Return (X, Y) of the center of cell containing provided text 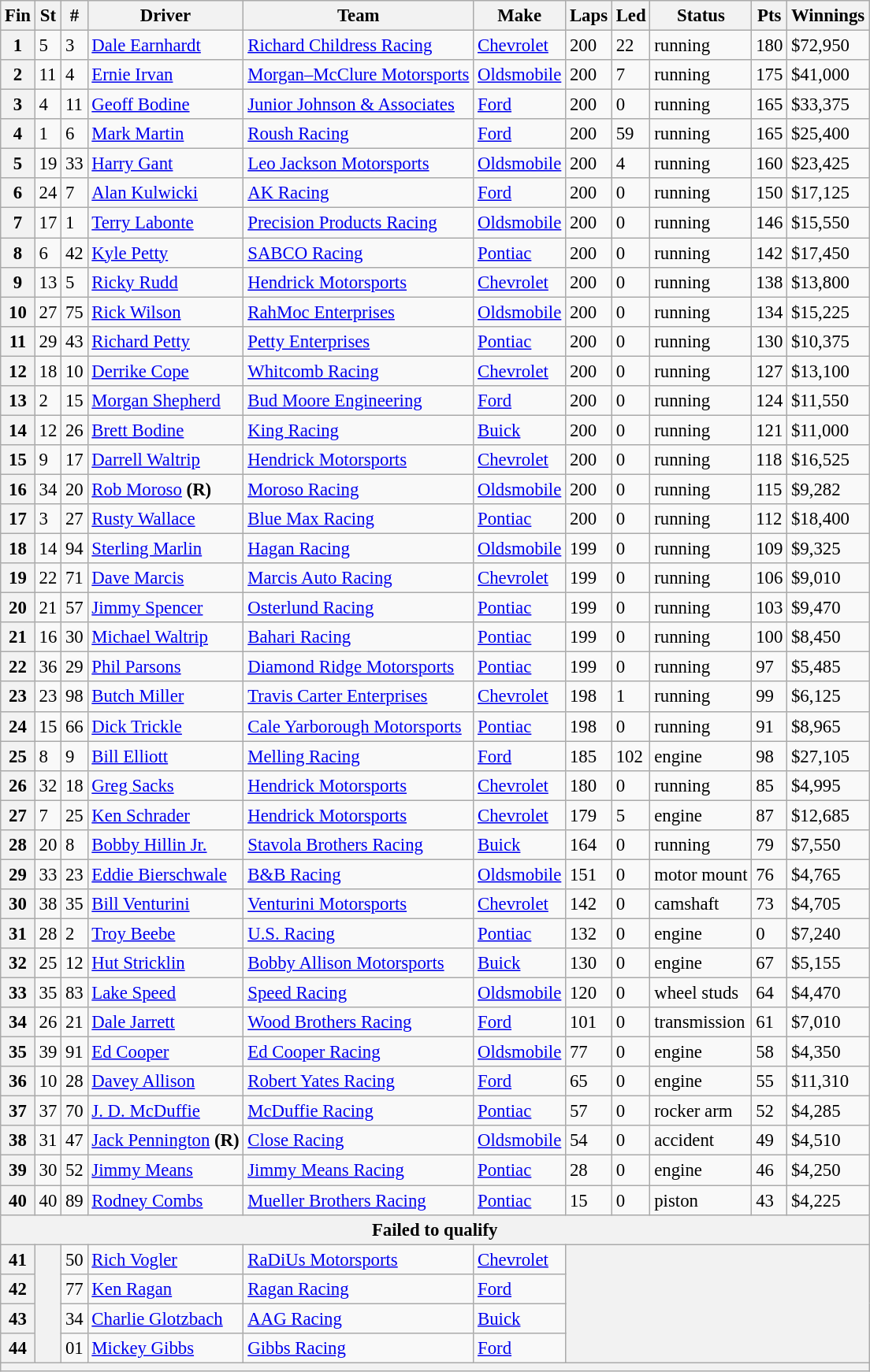
01 (74, 1348)
$41,000 (828, 75)
Venturini Motorsports (359, 904)
71 (74, 578)
$9,010 (828, 578)
150 (769, 193)
Travis Carter Enterprises (359, 697)
$6,125 (828, 697)
Terry Labonte (165, 223)
$5,155 (828, 963)
AAG Racing (359, 1318)
$15,225 (828, 312)
Roush Racing (359, 134)
Rodney Combs (165, 1200)
$23,425 (828, 164)
$4,285 (828, 1111)
$9,282 (828, 489)
160 (769, 164)
$11,550 (828, 401)
44 (18, 1348)
Pts (769, 16)
$4,995 (828, 785)
$4,510 (828, 1141)
Winnings (828, 16)
Dick Trickle (165, 726)
Ken Ragan (165, 1289)
76 (769, 874)
Melling Racing (359, 756)
102 (630, 756)
99 (769, 697)
Kyle Petty (165, 253)
RahMoc Enterprises (359, 312)
$8,450 (828, 637)
piston (701, 1200)
65 (589, 1081)
124 (769, 401)
64 (769, 993)
Make (520, 16)
$17,450 (828, 253)
179 (589, 815)
B&B Racing (359, 874)
Darrell Waltrip (165, 460)
Petty Enterprises (359, 341)
Mickey Gibbs (165, 1348)
Mark Martin (165, 134)
Laps (589, 16)
Cale Yarborough Motorsports (359, 726)
$7,550 (828, 845)
Alan Kulwicki (165, 193)
Richard Petty (165, 341)
Whitcomb Racing (359, 371)
58 (769, 1052)
79 (769, 845)
Derrike Cope (165, 371)
Phil Parsons (165, 667)
109 (769, 549)
151 (589, 874)
Leo Jackson Motorsports (359, 164)
Dave Marcis (165, 578)
$8,965 (828, 726)
Butch Miller (165, 697)
Junior Johnson & Associates (359, 105)
motor mount (701, 874)
Eddie Bierschwale (165, 874)
Michael Waltrip (165, 637)
RaDiUs Motorsports (359, 1259)
Precision Products Racing (359, 223)
50 (74, 1259)
146 (769, 223)
$13,100 (828, 371)
Stavola Brothers Racing (359, 845)
Charlie Glotzbach (165, 1318)
wheel studs (701, 993)
Osterlund Racing (359, 608)
AK Racing (359, 193)
Close Racing (359, 1141)
Lake Speed (165, 993)
Jimmy Means Racing (359, 1170)
Morgan Shepherd (165, 401)
Fin (18, 16)
Harry Gant (165, 164)
$4,765 (828, 874)
97 (769, 667)
Hut Stricklin (165, 963)
55 (769, 1081)
$27,105 (828, 756)
$15,550 (828, 223)
Sterling Marlin (165, 549)
Rick Wilson (165, 312)
SABCO Racing (359, 253)
54 (589, 1141)
$10,375 (828, 341)
138 (769, 282)
$9,325 (828, 549)
Rob Moroso (R) (165, 489)
Davey Allison (165, 1081)
101 (589, 1022)
120 (589, 993)
121 (769, 430)
66 (74, 726)
J. D. McDuffie (165, 1111)
rocker arm (701, 1111)
41 (18, 1259)
Failed to qualify (435, 1229)
Ricky Rudd (165, 282)
McDuffie Racing (359, 1111)
$18,400 (828, 519)
Greg Sacks (165, 785)
Blue Max Racing (359, 519)
$16,525 (828, 460)
Ed Cooper (165, 1052)
Troy Beebe (165, 933)
Wood Brothers Racing (359, 1022)
Bill Elliott (165, 756)
Bobby Hillin Jr. (165, 845)
Bahari Racing (359, 637)
Led (630, 16)
$7,010 (828, 1022)
Mueller Brothers Racing (359, 1200)
103 (769, 608)
Jimmy Spencer (165, 608)
camshaft (701, 904)
$72,950 (828, 46)
$4,225 (828, 1200)
Robert Yates Racing (359, 1081)
100 (769, 637)
127 (769, 371)
94 (74, 549)
Diamond Ridge Motorsports (359, 667)
73 (769, 904)
185 (589, 756)
$4,705 (828, 904)
Team (359, 16)
Brett Bodine (165, 430)
Rich Vogler (165, 1259)
$13,800 (828, 282)
Morgan–McClure Motorsports (359, 75)
$7,240 (828, 933)
# (74, 16)
Ken Schrader (165, 815)
Gibbs Racing (359, 1348)
164 (589, 845)
Jack Pennington (R) (165, 1141)
46 (769, 1170)
Dale Jarrett (165, 1022)
Rusty Wallace (165, 519)
85 (769, 785)
Bobby Allison Motorsports (359, 963)
$11,310 (828, 1081)
83 (74, 993)
Geoff Bodine (165, 105)
U.S. Racing (359, 933)
115 (769, 489)
$17,125 (828, 193)
Ed Cooper Racing (359, 1052)
Driver (165, 16)
132 (589, 933)
118 (769, 460)
Status (701, 16)
59 (630, 134)
89 (74, 1200)
$33,375 (828, 105)
Bill Venturini (165, 904)
$4,470 (828, 993)
$5,485 (828, 667)
Ragan Racing (359, 1289)
Jimmy Means (165, 1170)
67 (769, 963)
$25,400 (828, 134)
Bud Moore Engineering (359, 401)
47 (74, 1141)
Ernie Irvan (165, 75)
$11,000 (828, 430)
$4,250 (828, 1170)
$4,350 (828, 1052)
Moroso Racing (359, 489)
61 (769, 1022)
$12,685 (828, 815)
134 (769, 312)
Marcis Auto Racing (359, 578)
accident (701, 1141)
Speed Racing (359, 993)
St (47, 16)
$9,470 (828, 608)
King Racing (359, 430)
75 (74, 312)
175 (769, 75)
Dale Earnhardt (165, 46)
49 (769, 1141)
87 (769, 815)
Hagan Racing (359, 549)
106 (769, 578)
Richard Childress Racing (359, 46)
transmission (701, 1022)
70 (74, 1111)
112 (769, 519)
